From the cell containing the given text, extract its center point as (x, y) coordinate. 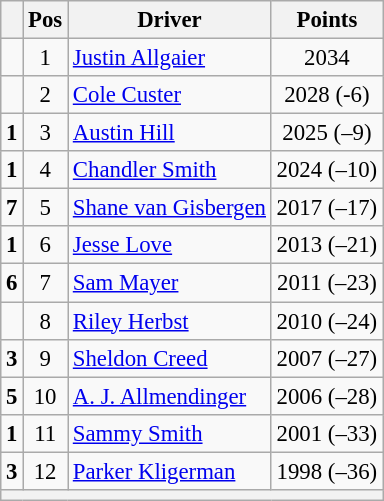
2011 (–23) (326, 283)
Austin Hill (170, 133)
9 (46, 358)
Riley Herbst (170, 321)
Cole Custer (170, 95)
Jesse Love (170, 245)
2017 (–17) (326, 208)
11 (46, 433)
Sammy Smith (170, 433)
Pos (46, 20)
A. J. Allmendinger (170, 396)
2010 (–24) (326, 321)
2007 (–27) (326, 358)
Sam Mayer (170, 283)
8 (46, 321)
2025 (–9) (326, 133)
2024 (–10) (326, 170)
Driver (170, 20)
2 (46, 95)
2013 (–21) (326, 245)
2034 (326, 58)
Shane van Gisbergen (170, 208)
Points (326, 20)
2001 (–33) (326, 433)
2006 (–28) (326, 396)
Chandler Smith (170, 170)
Sheldon Creed (170, 358)
Justin Allgaier (170, 58)
10 (46, 396)
2028 (-6) (326, 95)
4 (46, 170)
12 (46, 471)
1998 (–36) (326, 471)
Parker Kligerman (170, 471)
